Extract the [x, y] coordinate from the center of the cell holding the provided text.  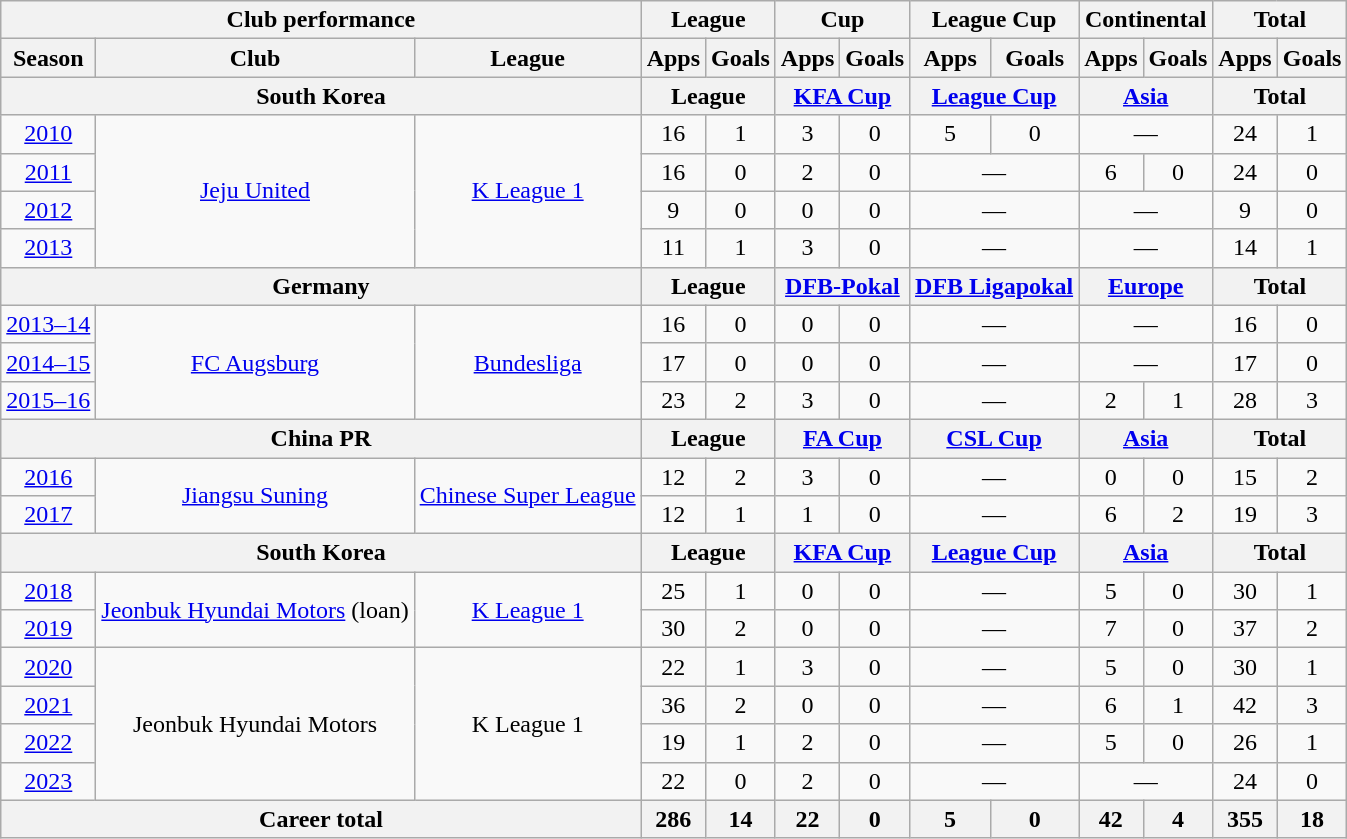
China PR [321, 438]
Bundesliga [528, 362]
2010 [48, 134]
Jiangsu Suning [255, 496]
Cup [842, 20]
CSL Cup [994, 438]
Germany [321, 286]
2022 [48, 743]
2018 [48, 591]
2014–15 [48, 362]
Club performance [321, 20]
2011 [48, 172]
Career total [321, 819]
2019 [48, 629]
Jeonbuk Hyundai Motors [255, 724]
2020 [48, 667]
Europe [1146, 286]
7 [1111, 629]
2023 [48, 781]
FC Augsburg [255, 362]
2021 [48, 705]
23 [673, 400]
37 [1245, 629]
15 [1245, 477]
26 [1245, 743]
25 [673, 591]
Jeju United [255, 191]
2013 [48, 248]
36 [673, 705]
Season [48, 58]
Chinese Super League [528, 496]
Club [255, 58]
11 [673, 248]
4 [1178, 819]
FA Cup [842, 438]
2016 [48, 477]
18 [1312, 819]
Continental [1146, 20]
Jeonbuk Hyundai Motors (loan) [255, 610]
28 [1245, 400]
DFB-Pokal [842, 286]
DFB Ligapokal [994, 286]
2015–16 [48, 400]
355 [1245, 819]
2012 [48, 210]
2017 [48, 515]
2013–14 [48, 324]
286 [673, 819]
